Search for the cell housing the specified text and yield its [X, Y] center coordinate. 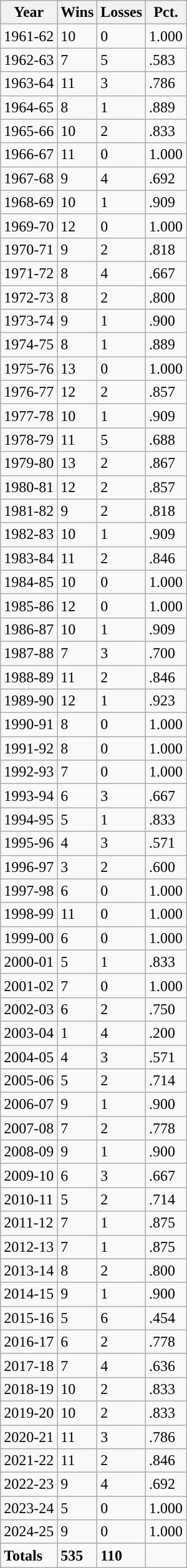
.600 [166, 867]
1988-89 [29, 677]
2017-18 [29, 1365]
.700 [166, 653]
1967-68 [29, 178]
1985-86 [29, 606]
.923 [166, 701]
1993-94 [29, 796]
.200 [166, 1033]
2002-03 [29, 1009]
1980-81 [29, 487]
2006-07 [29, 1105]
2015-16 [29, 1318]
1961-62 [29, 36]
1999-00 [29, 938]
2022-23 [29, 1484]
2011-12 [29, 1223]
1971-72 [29, 273]
.636 [166, 1365]
2014-15 [29, 1294]
1978-79 [29, 440]
1997-98 [29, 891]
1975-76 [29, 369]
1963-64 [29, 84]
1972-73 [29, 298]
1986-87 [29, 629]
2004-05 [29, 1057]
2020-21 [29, 1436]
2018-19 [29, 1389]
1987-88 [29, 653]
1994-95 [29, 820]
2000-01 [29, 962]
1966-67 [29, 155]
2001-02 [29, 985]
1977-78 [29, 416]
.750 [166, 1009]
535 [77, 1556]
1973-74 [29, 321]
2024-25 [29, 1532]
.867 [166, 463]
1982-83 [29, 535]
2013-14 [29, 1270]
Totals [29, 1556]
1968-69 [29, 202]
2010-11 [29, 1199]
1989-90 [29, 701]
1991-92 [29, 748]
1998-99 [29, 914]
2019-20 [29, 1413]
2016-17 [29, 1342]
2008-09 [29, 1152]
1984-85 [29, 582]
1990-91 [29, 725]
1979-80 [29, 463]
1974-75 [29, 345]
Year [29, 12]
2007-08 [29, 1128]
.688 [166, 440]
1981-82 [29, 511]
1962-63 [29, 60]
1995-96 [29, 843]
1970-71 [29, 249]
2009-10 [29, 1176]
.454 [166, 1318]
1965-66 [29, 131]
2012-13 [29, 1247]
2003-04 [29, 1033]
1976-77 [29, 392]
1964-65 [29, 107]
.583 [166, 60]
2021-22 [29, 1461]
2023-24 [29, 1508]
Losses [122, 12]
1992-93 [29, 772]
1983-84 [29, 558]
Pct. [166, 12]
110 [122, 1556]
2005-06 [29, 1081]
1969-70 [29, 226]
Wins [77, 12]
1996-97 [29, 867]
